Locate the cell with the specified text and output its (X, Y) center coordinate. 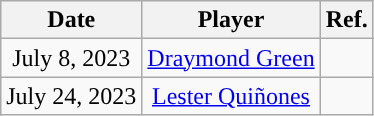
July 24, 2023 (72, 96)
Ref. (346, 20)
Draymond Green (231, 58)
Lester Quiñones (231, 96)
Player (231, 20)
July 8, 2023 (72, 58)
Date (72, 20)
